Determine the (X, Y) coordinate at the center of the cell enclosing the given text.  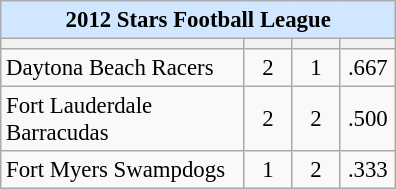
.500 (368, 120)
.667 (368, 68)
.333 (368, 170)
Daytona Beach Racers (122, 68)
Fort Lauderdale Barracudas (122, 120)
Fort Myers Swampdogs (122, 170)
2012 Stars Football League (198, 20)
